Locate the cell with the specified text and output its (x, y) center coordinate. 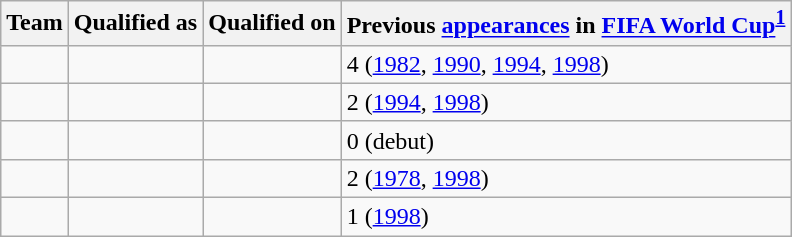
1 (1998) (566, 217)
Qualified on (272, 24)
Previous appearances in FIFA World Cup1 (566, 24)
4 (1982, 1990, 1994, 1998) (566, 64)
2 (1978, 1998) (566, 178)
Qualified as (135, 24)
0 (debut) (566, 140)
2 (1994, 1998) (566, 102)
Team (35, 24)
